From the cell containing the given text, extract its center point as (X, Y) coordinate. 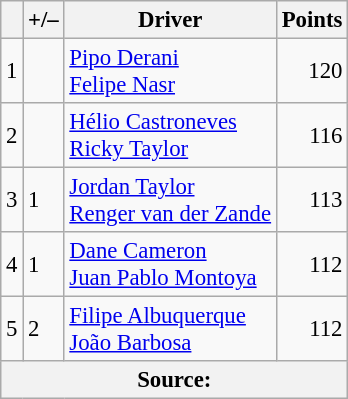
Jordan Taylor Renger van der Zande (170, 200)
Filipe Albuquerque João Barbosa (170, 330)
+/– (44, 20)
120 (312, 72)
Driver (170, 20)
Hélio Castroneves Ricky Taylor (170, 136)
5 (12, 330)
Dane Cameron Juan Pablo Montoya (170, 264)
Points (312, 20)
113 (312, 200)
4 (12, 264)
3 (12, 200)
116 (312, 136)
Pipo Derani Felipe Nasr (170, 72)
